Return (x, y) of the center of cell containing provided text 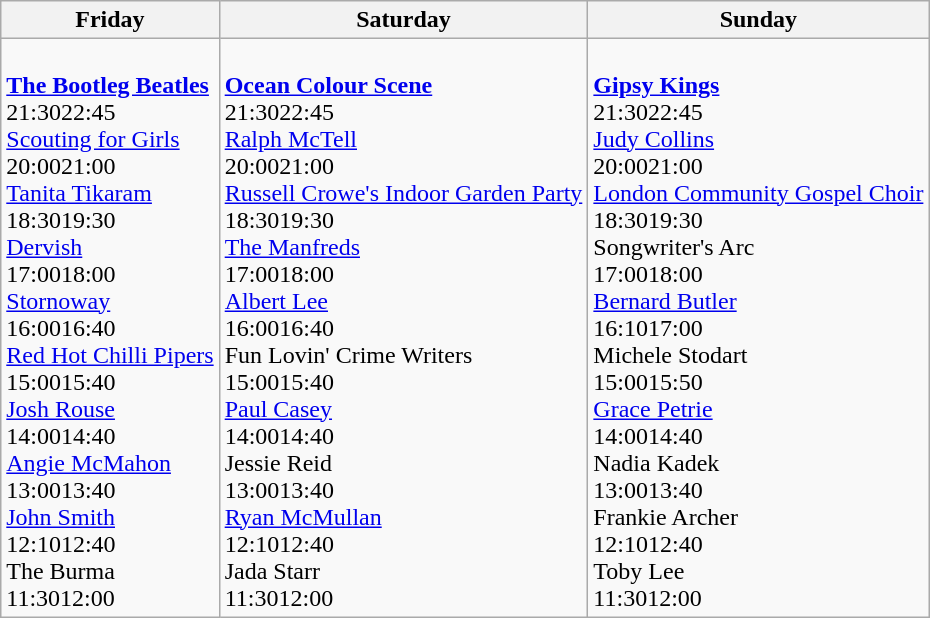
Saturday (404, 20)
Friday (110, 20)
Sunday (758, 20)
